Return the [x, y] coordinate for the center point of the cell that contains the specified text.  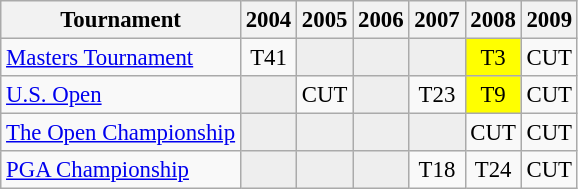
U.S. Open [121, 95]
Tournament [121, 20]
T9 [493, 95]
2005 [325, 20]
2004 [268, 20]
2007 [437, 20]
T3 [493, 58]
PGA Championship [121, 170]
The Open Championship [121, 133]
T41 [268, 58]
T23 [437, 95]
Masters Tournament [121, 58]
T18 [437, 170]
T24 [493, 170]
2008 [493, 20]
2006 [381, 20]
2009 [549, 20]
